Detect which cell encompasses the target text, then output its [X, Y] center coordinate. 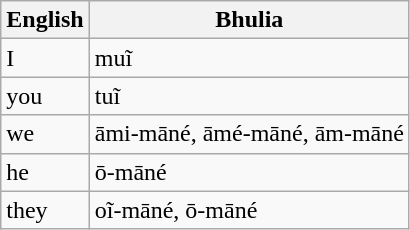
muĩ [249, 58]
you [45, 96]
he [45, 172]
āmi-māné, āmé-māné, ām-māné [249, 134]
ō-māné [249, 172]
I [45, 58]
oĩ-māné, ō-māné [249, 210]
we [45, 134]
Bhulia [249, 20]
tuĩ [249, 96]
English [45, 20]
they [45, 210]
